Determine the [x, y] coordinate at the center of the cell enclosing the given text.  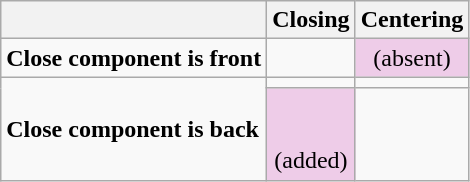
Close component is front [134, 58]
(added) [311, 134]
Centering [412, 20]
Close component is back [134, 128]
(absent) [412, 58]
Closing [311, 20]
